Find where the given text appears and provide that cell's center as (X, Y) coordinate. 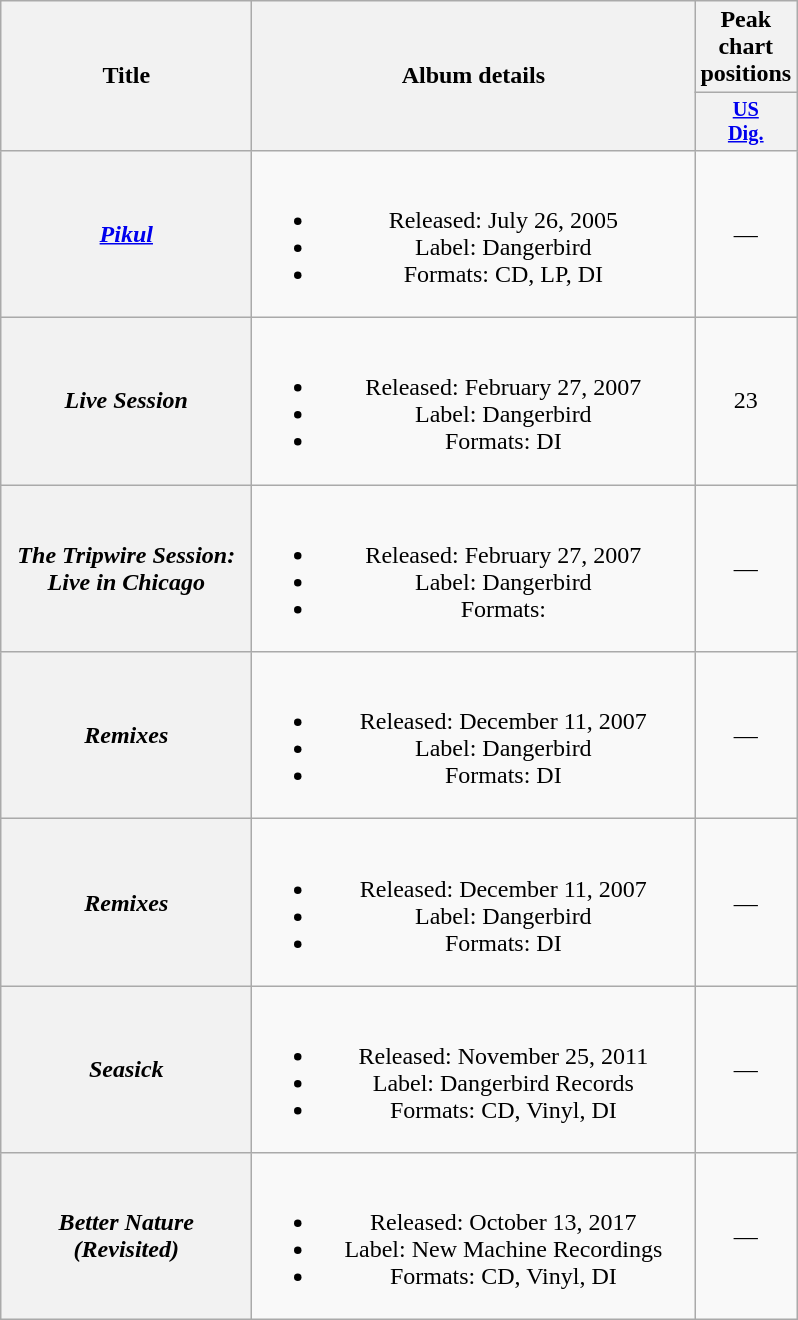
Released: February 27, 2007Label: DangerbirdFormats: DI (474, 402)
Released: October 13, 2017Label: New Machine RecordingsFormats: CD, Vinyl, DI (474, 1236)
The Tripwire Session: Live in Chicago (126, 568)
Better Nature (Revisited) (126, 1236)
Live Session (126, 402)
Seasick (126, 1070)
23 (746, 402)
Pikul (126, 234)
USDig. (746, 122)
Peak chart positions (746, 47)
Title (126, 76)
Released: November 25, 2011Label: Dangerbird RecordsFormats: CD, Vinyl, DI (474, 1070)
Released: July 26, 2005Label: DangerbirdFormats: CD, LP, DI (474, 234)
Released: February 27, 2007Label: DangerbirdFormats: (474, 568)
Album details (474, 76)
